For the text-containing cell, return its midpoint in (X, Y) coordinate format. 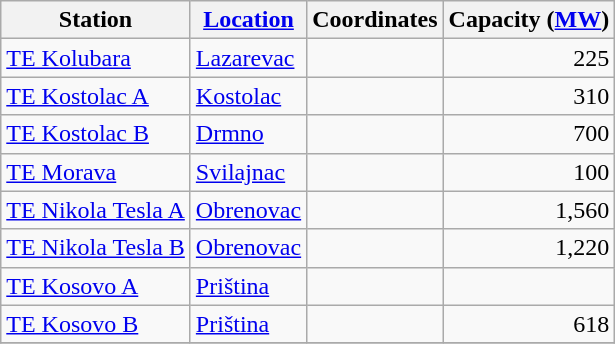
TE Kosovo A (96, 286)
700 (529, 134)
310 (529, 96)
Location (248, 20)
100 (529, 172)
225 (529, 58)
Station (96, 20)
TE Kosovo B (96, 324)
TE Nikola Tesla B (96, 248)
TE Nikola Tesla A (96, 210)
Svilajnac (248, 172)
TE Kostolac A (96, 96)
Lazarevac (248, 58)
Kostolac (248, 96)
TE Morava (96, 172)
618 (529, 324)
Drmno (248, 134)
Capacity (MW) (529, 20)
TE Kostolac B (96, 134)
1,560 (529, 210)
Coordinates (375, 20)
TE Kolubara (96, 58)
1,220 (529, 248)
